Detect which cell encompasses the target text, then output its (x, y) center coordinate. 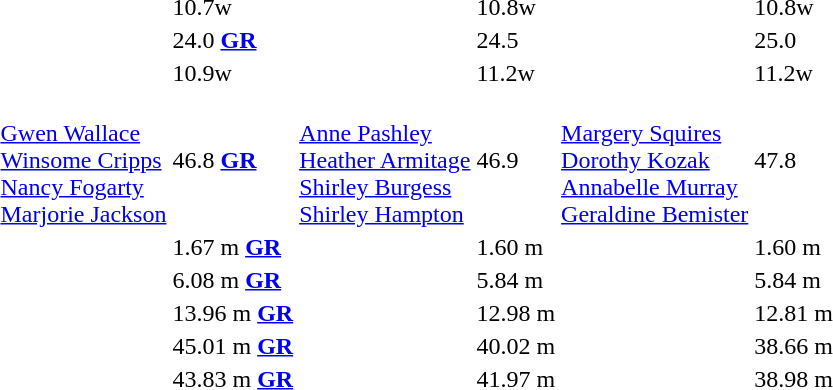
Anne PashleyHeather ArmitageShirley BurgessShirley Hampton (385, 160)
40.02 m (516, 346)
10.9w (233, 73)
24.5 (516, 40)
46.9 (516, 160)
5.84 m (516, 280)
6.08 m GR (233, 280)
1.60 m (516, 247)
11.2w (516, 73)
1.67 m GR (233, 247)
45.01 m GR (233, 346)
24.0 GR (233, 40)
13.96 m GR (233, 313)
Margery SquiresDorothy KozakAnnabelle MurrayGeraldine Bemister (655, 160)
46.8 GR (233, 160)
12.98 m (516, 313)
